For the text-containing cell, return its midpoint in [X, Y] coordinate format. 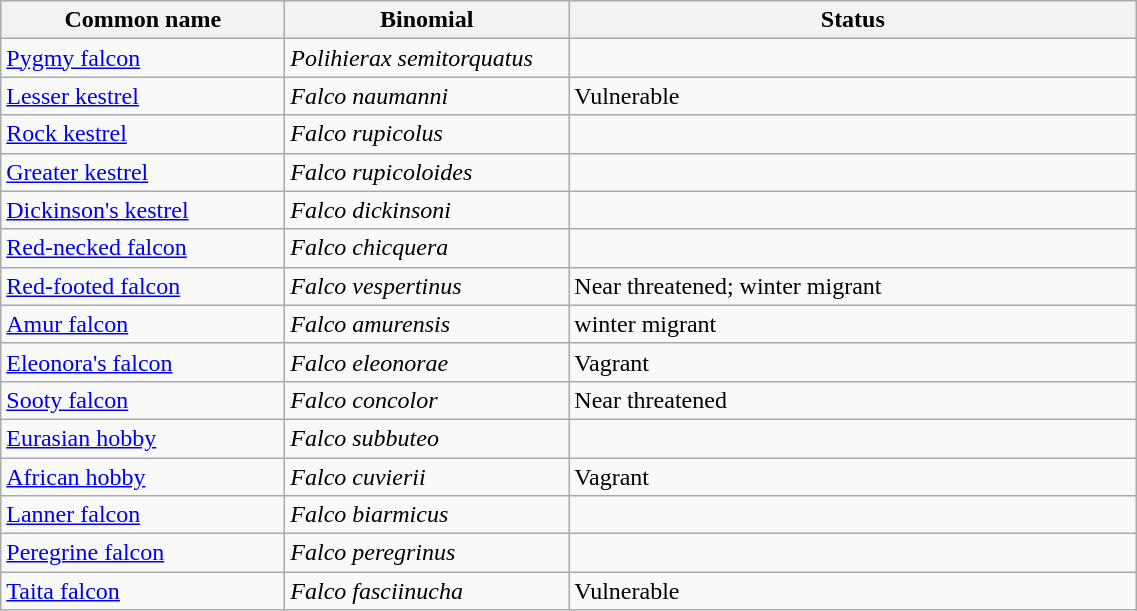
Falco eleonorae [427, 362]
Falco peregrinus [427, 553]
Falco rupicoloides [427, 172]
Falco amurensis [427, 324]
African hobby [143, 477]
Falco cuvierii [427, 477]
Falco vespertinus [427, 286]
Common name [143, 20]
Falco rupicolus [427, 134]
Sooty falcon [143, 400]
Falco concolor [427, 400]
Amur falcon [143, 324]
Red-footed falcon [143, 286]
Taita falcon [143, 591]
Eleonora's falcon [143, 362]
Red-necked falcon [143, 248]
Falco chicquera [427, 248]
Binomial [427, 20]
Eurasian hobby [143, 438]
Falco biarmicus [427, 515]
Falco fasciinucha [427, 591]
Falco dickinsoni [427, 210]
Rock kestrel [143, 134]
Greater kestrel [143, 172]
Pygmy falcon [143, 58]
Falco subbuteo [427, 438]
winter migrant [853, 324]
Polihierax semitorquatus [427, 58]
Near threatened [853, 400]
Falco naumanni [427, 96]
Near threatened; winter migrant [853, 286]
Lanner falcon [143, 515]
Peregrine falcon [143, 553]
Dickinson's kestrel [143, 210]
Status [853, 20]
Lesser kestrel [143, 96]
